Find where the given text appears and provide that cell's center as [X, Y] coordinate. 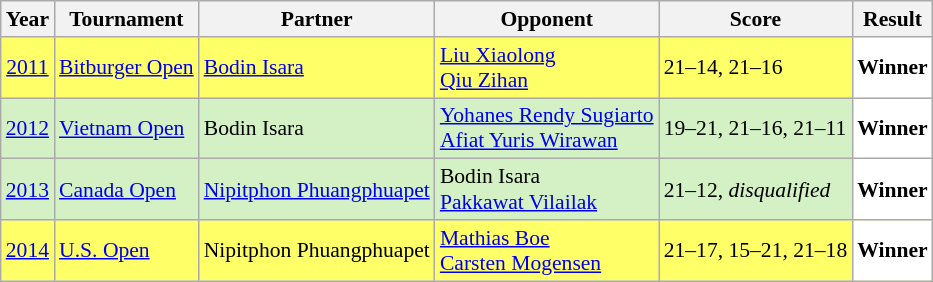
21–14, 21–16 [756, 68]
Year [28, 19]
2014 [28, 250]
21–17, 15–21, 21–18 [756, 250]
Score [756, 19]
2012 [28, 128]
Partner [317, 19]
Bodin Isara Pakkawat Vilailak [547, 190]
Tournament [126, 19]
21–12, disqualified [756, 190]
Result [892, 19]
Mathias Boe Carsten Mogensen [547, 250]
2013 [28, 190]
Bitburger Open [126, 68]
19–21, 21–16, 21–11 [756, 128]
Liu Xiaolong Qiu Zihan [547, 68]
2011 [28, 68]
U.S. Open [126, 250]
Opponent [547, 19]
Yohanes Rendy Sugiarto Afiat Yuris Wirawan [547, 128]
Canada Open [126, 190]
Vietnam Open [126, 128]
